Search for the cell housing the specified text and yield its (x, y) center coordinate. 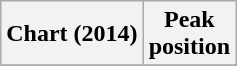
Chart (2014) (72, 34)
Peakposition (189, 34)
